Identify which cell holds the provided text, then report its [X, Y] central coordinate. 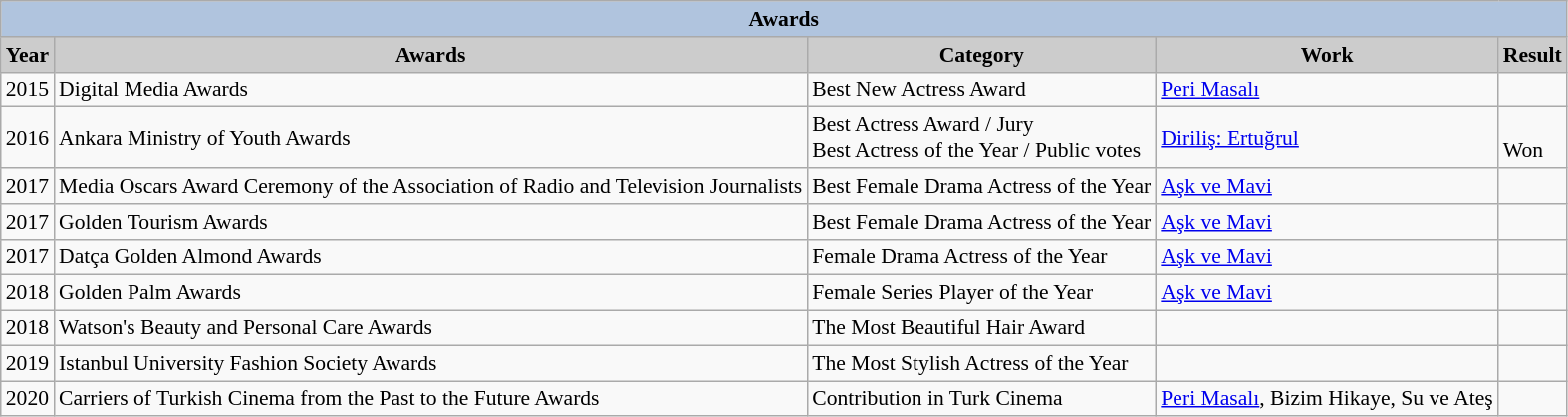
The Most Stylish Actress of the Year [981, 363]
Best New Actress Award [981, 90]
Won [1532, 137]
Watson's Beauty and Personal Care Awards [430, 328]
Golden Tourism Awards [430, 222]
Contribution in Turk Cinema [981, 399]
Peri Masalı [1327, 90]
2015 [28, 90]
2020 [28, 399]
2016 [28, 137]
Istanbul University Fashion Society Awards [430, 363]
Datça Golden Almond Awards [430, 257]
Diriliş: Ertuğrul [1327, 137]
Best Actress Award / JuryBest Actress of the Year / Public votes [981, 137]
Category [981, 55]
2019 [28, 363]
Female Drama Actress of the Year [981, 257]
Peri Masalı, Bizim Hikaye, Su ve Ateş [1327, 399]
Result [1532, 55]
Ankara Ministry of Youth Awards [430, 137]
Carriers of Turkish Cinema from the Past to the Future Awards [430, 399]
Year [28, 55]
Media Oscars Award Ceremony of the Association of Radio and Television Journalists [430, 186]
Female Series Player of the Year [981, 293]
The Most Beautiful Hair Award [981, 328]
Digital Media Awards [430, 90]
Golden Palm Awards [430, 293]
Work [1327, 55]
